Capture the cell that displays the provided text and extract its (X, Y) central coordinate. 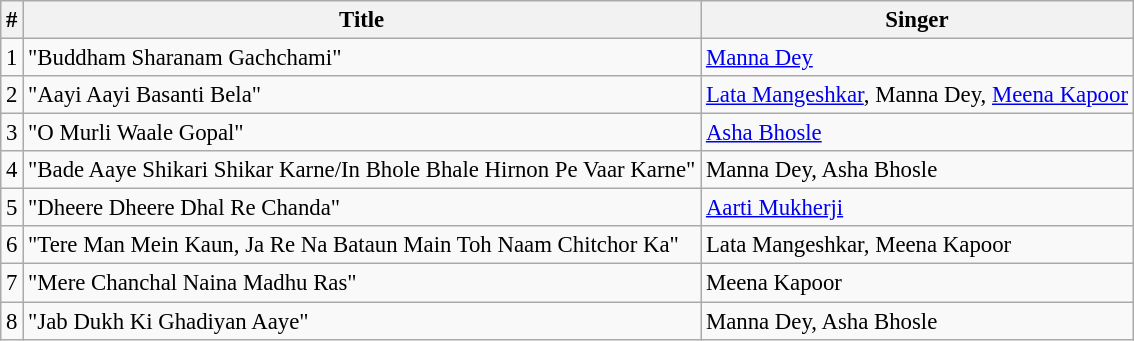
7 (12, 283)
2 (12, 95)
Manna Dey (918, 58)
"Jab Dukh Ki Ghadiyan Aaye" (362, 321)
"Buddham Sharanam Gachchami" (362, 58)
Asha Bhosle (918, 133)
Meena Kapoor (918, 283)
"Tere Man Mein Kaun, Ja Re Na Bataun Main Toh Naam Chitchor Ka" (362, 245)
"Mere Chanchal Naina Madhu Ras" (362, 283)
Aarti Mukherji (918, 208)
Title (362, 20)
# (12, 20)
4 (12, 170)
5 (12, 208)
3 (12, 133)
1 (12, 58)
Lata Mangeshkar, Meena Kapoor (918, 245)
8 (12, 321)
"Dheere Dheere Dhal Re Chanda" (362, 208)
"Bade Aaye Shikari Shikar Karne/In Bhole Bhale Hirnon Pe Vaar Karne" (362, 170)
Singer (918, 20)
"Aayi Aayi Basanti Bela" (362, 95)
"O Murli Waale Gopal" (362, 133)
6 (12, 245)
Lata Mangeshkar, Manna Dey, Meena Kapoor (918, 95)
